Pinpoint the cell where the given text exists, returning its (x, y) midpoint coordinate. 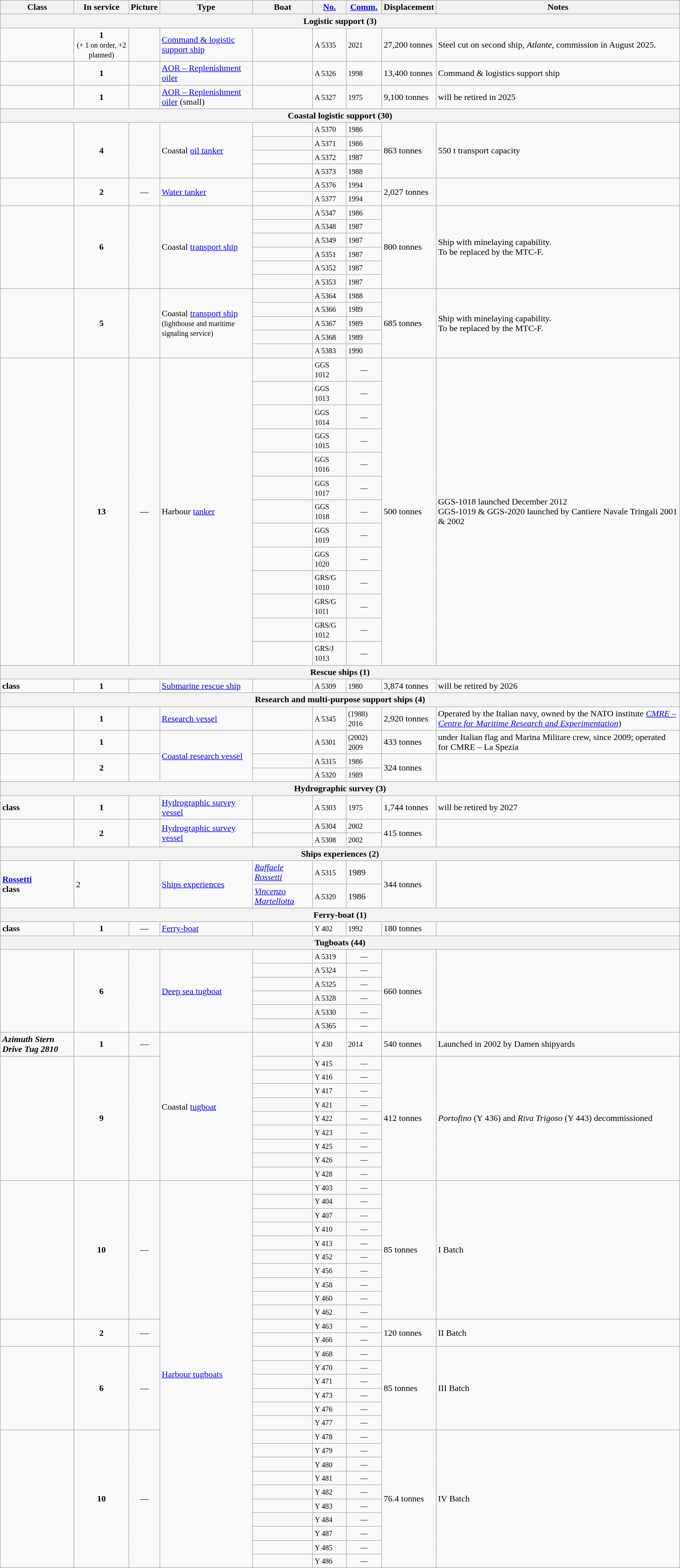
Raffaele Rossetti (283, 872)
Harbour tanker (206, 511)
A 5303 (329, 807)
Type (206, 7)
A 5330 (329, 1012)
In service (102, 7)
Y 478 (329, 1436)
Y 410 (329, 1229)
Logistic support (3) (340, 21)
A 5371 (329, 143)
GGS 1014 (329, 417)
Y 421 (329, 1105)
Y 460 (329, 1298)
will be retired by 2026 (558, 686)
Y 484 (329, 1520)
Ships experiences (2) (340, 854)
500 tonnes (409, 511)
Ships experiences (206, 884)
A 5383 (329, 351)
433 tonnes (409, 742)
9,100 tonnes (409, 97)
76.4 tonnes (409, 1499)
Picture (144, 7)
will be retired by 2027 (558, 807)
A 5366 (329, 309)
Submarine rescue ship (206, 686)
Y 416 (329, 1077)
A 5364 (329, 295)
Y 413 (329, 1243)
A 5345 (329, 718)
Y 476 (329, 1409)
1,744 tonnes (409, 807)
Y 470 (329, 1367)
GGS 1016 (329, 464)
2014 (364, 1044)
Notes (558, 7)
685 tonnes (409, 323)
AOR – Replenishment oiler (small) (206, 97)
Y 426 (329, 1160)
A 5335 (329, 45)
A 5348 (329, 226)
2,027 tonnes (409, 192)
Y 463 (329, 1326)
Portofino (Y 436) and Riva Trigoso (Y 443) decommissioned (558, 1119)
will be retired in 2025 (558, 97)
Vincenzo Martellotta (283, 896)
A 5368 (329, 337)
415 tonnes (409, 833)
Water tanker (206, 192)
Research and multi-purpose support ships (4) (340, 700)
Y 458 (329, 1284)
1(+ 1 on order, +2 planned) (102, 45)
A 5372 (329, 157)
Y 477 (329, 1423)
344 tonnes (409, 884)
GRS/G 1012 (329, 630)
3,874 tonnes (409, 686)
Coastal transport ship(lighthouse and maritime signaling service) (206, 323)
Y 425 (329, 1146)
A 5327 (329, 97)
A 5351 (329, 254)
A 5309 (329, 686)
A 5326 (329, 73)
GGS 1019 (329, 535)
GRS/G 1011 (329, 606)
540 tonnes (409, 1044)
1990 (364, 351)
A 5367 (329, 323)
Rescue ships (1) (340, 672)
GGS 1015 (329, 441)
13 (102, 511)
120 tonnes (409, 1333)
I Batch (558, 1250)
GGS 1017 (329, 488)
A 5347 (329, 213)
A 5349 (329, 240)
Y 483 (329, 1506)
2021 (364, 45)
Y 415 (329, 1063)
Y 462 (329, 1312)
Y 423 (329, 1132)
A 5353 (329, 282)
Deep sea tugboat (206, 991)
A 5373 (329, 171)
660 tonnes (409, 991)
Steel cut on second ship, Atlante, commission in August 2025. (558, 45)
Y 468 (329, 1354)
GRS/G 1010 (329, 582)
Harbour tugboats (206, 1374)
GRS/J 1013 (329, 654)
Ferry-boat (206, 929)
IV Batch (558, 1499)
A 5352 (329, 268)
Y 471 (329, 1381)
A 5304 (329, 826)
II Batch (558, 1333)
A 5377 (329, 198)
Class (37, 7)
GGS 1018 (329, 512)
Coastal oil tanker (206, 150)
Y 402 (329, 929)
1980 (364, 686)
Y 466 (329, 1340)
A 5328 (329, 998)
(2002) 2009 (364, 742)
Y 473 (329, 1395)
863 tonnes (409, 150)
Y 430 (329, 1044)
Command & logistic support ship (206, 45)
Y 422 (329, 1118)
under Italian flag and Marina Militare crew, since 2009; operated for CMRE – La Spezia (558, 742)
Y 486 (329, 1561)
(1988) 2016 (364, 718)
A 5325 (329, 984)
GGS-1018 launched December 2012GGS-1019 & GGS-2020 launched by Cantiere Navale Tringali 2001 & 2002 (558, 511)
Azimuth Stern Drive Tug 2810 (37, 1044)
Boat (283, 7)
Coastal transport ship (206, 247)
A 5376 (329, 185)
Y 452 (329, 1257)
Y 404 (329, 1201)
27,200 tonnes (409, 45)
Coastal research vessel (206, 756)
550 t transport capacity (558, 150)
Rossetticlass (37, 884)
5 (102, 323)
13,400 tonnes (409, 73)
Y 456 (329, 1270)
A 5301 (329, 742)
Y 417 (329, 1091)
A 5308 (329, 840)
Operated by the Italian navy, owned by the NATO institute CMRE – Centre for Maritime Research and Experimentation) (558, 718)
Y 479 (329, 1450)
No. (329, 7)
180 tonnes (409, 929)
4 (102, 150)
Y 480 (329, 1464)
A 5319 (329, 956)
Y 485 (329, 1547)
Coastal logistic support (30) (340, 116)
A 5324 (329, 970)
412 tonnes (409, 1119)
2,920 tonnes (409, 718)
Launched in 2002 by Damen shipyards (558, 1044)
AOR – Replenishment oiler (206, 73)
Ferry-boat (1) (340, 915)
GGS 1012 (329, 369)
Displacement (409, 7)
Y 428 (329, 1174)
Tugboats (44) (340, 942)
Comm. (364, 7)
9 (102, 1119)
III Batch (558, 1388)
Hydrographic survey (3) (340, 788)
800 tonnes (409, 247)
A 5370 (329, 129)
Y 407 (329, 1215)
1992 (364, 929)
Y 403 (329, 1187)
GGS 1013 (329, 393)
Y 482 (329, 1492)
324 tonnes (409, 768)
1998 (364, 73)
Y 481 (329, 1478)
GGS 1020 (329, 559)
Coastal tugboat (206, 1106)
Research vessel (206, 718)
Command & logistics support ship (558, 73)
Y 487 (329, 1533)
A 5365 (329, 1025)
